For the text-containing cell, return its midpoint in [x, y] coordinate format. 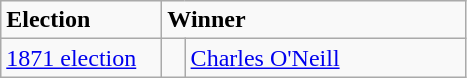
Charles O'Neill [326, 58]
Winner [314, 20]
Election [82, 20]
1871 election [82, 58]
